Pinpoint the cell where the given text exists, returning its [x, y] midpoint coordinate. 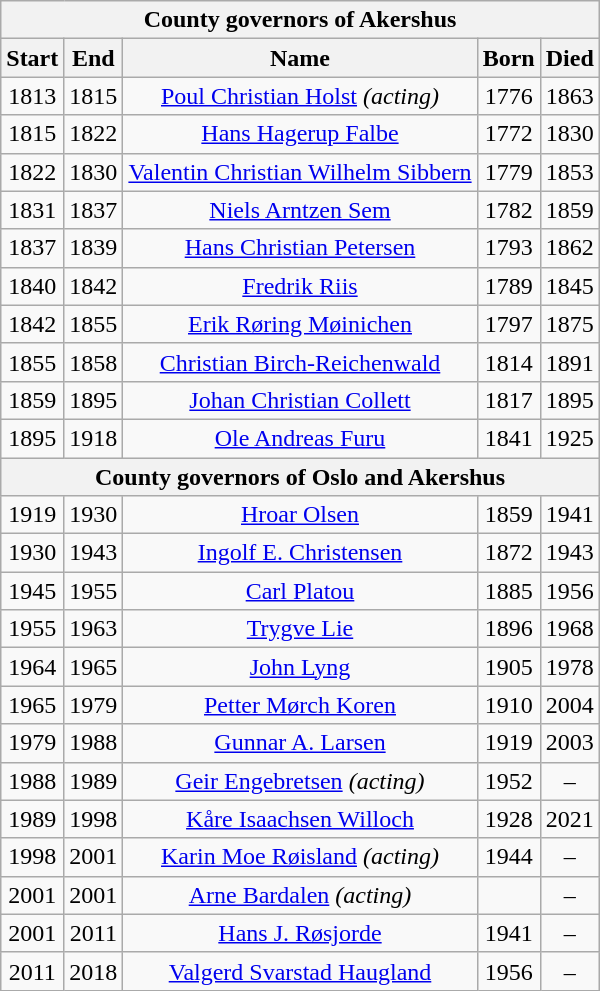
1896 [508, 629]
Hans Christian Petersen [300, 248]
Niels Arntzen Sem [300, 210]
1779 [508, 172]
Start [32, 58]
1963 [94, 629]
1831 [32, 210]
Carl Platou [300, 591]
2018 [94, 971]
1853 [570, 172]
1964 [32, 667]
Poul Christian Holst (acting) [300, 96]
1841 [508, 438]
1910 [508, 705]
2021 [570, 819]
Hroar Olsen [300, 515]
Hans Hagerup Falbe [300, 134]
1978 [570, 667]
Gunnar A. Larsen [300, 743]
County governors of Akershus [300, 20]
1858 [94, 362]
1776 [508, 96]
Ole Andreas Furu [300, 438]
1905 [508, 667]
Fredrik Riis [300, 286]
End [94, 58]
Geir Engebretsen (acting) [300, 781]
Johan Christian Collett [300, 400]
Erik Røring Møinichen [300, 324]
1925 [570, 438]
1875 [570, 324]
1793 [508, 248]
Trygve Lie [300, 629]
1772 [508, 134]
Christian Birch-Reichenwald [300, 362]
1845 [570, 286]
Arne Bardalen (acting) [300, 895]
Name [300, 58]
Ingolf E. Christensen [300, 553]
1817 [508, 400]
Petter Mørch Koren [300, 705]
1918 [94, 438]
Karin Moe Røisland (acting) [300, 857]
Valentin Christian Wilhelm Sibbern [300, 172]
1928 [508, 819]
1872 [508, 553]
1862 [570, 248]
Died [570, 58]
1863 [570, 96]
Born [508, 58]
2004 [570, 705]
1945 [32, 591]
1968 [570, 629]
2003 [570, 743]
1797 [508, 324]
John Lyng [300, 667]
1840 [32, 286]
County governors of Oslo and Akershus [300, 477]
1944 [508, 857]
1814 [508, 362]
Valgerd Svarstad Haugland [300, 971]
1782 [508, 210]
1813 [32, 96]
Hans J. Røsjorde [300, 933]
1839 [94, 248]
1789 [508, 286]
1952 [508, 781]
Kåre Isaachsen Willoch [300, 819]
1885 [508, 591]
1891 [570, 362]
